Capture the cell that displays the provided text and extract its (x, y) central coordinate. 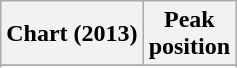
Chart (2013) (72, 34)
Peakposition (189, 34)
